From the cell containing the given text, extract its center point as [x, y] coordinate. 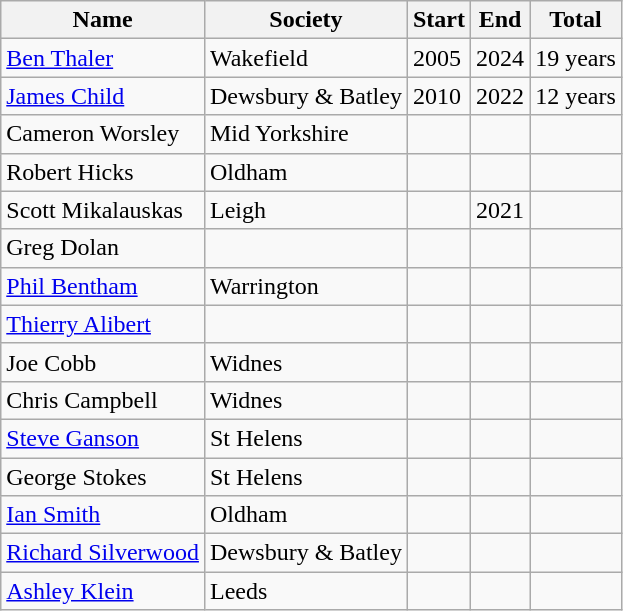
19 years [576, 58]
2010 [438, 96]
Leeds [306, 591]
Name [103, 20]
Society [306, 20]
Start [438, 20]
Ben Thaler [103, 58]
Phil Bentham [103, 286]
Total [576, 20]
2022 [500, 96]
End [500, 20]
Thierry Alibert [103, 324]
Joe Cobb [103, 362]
George Stokes [103, 477]
Ashley Klein [103, 591]
2024 [500, 58]
Greg Dolan [103, 248]
Mid Yorkshire [306, 134]
Robert Hicks [103, 172]
Warrington [306, 286]
Leigh [306, 210]
Scott Mikalauskas [103, 210]
James Child [103, 96]
Chris Campbell [103, 400]
Steve Ganson [103, 438]
Cameron Worsley [103, 134]
2005 [438, 58]
Wakefield [306, 58]
2021 [500, 210]
Ian Smith [103, 515]
Richard Silverwood [103, 553]
12 years [576, 96]
